Capture the cell that displays the provided text and extract its [X, Y] central coordinate. 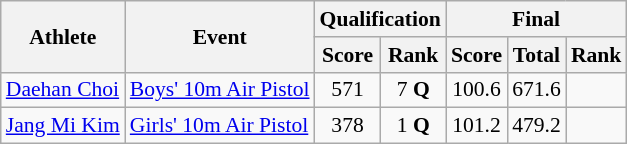
Athlete [63, 36]
378 [348, 126]
100.6 [476, 90]
Event [220, 36]
Final [536, 19]
Girls' 10m Air Pistol [220, 126]
571 [348, 90]
7 Q [414, 90]
671.6 [536, 90]
Qualification [380, 19]
1 Q [414, 126]
Daehan Choi [63, 90]
Jang Mi Kim [63, 126]
Total [536, 55]
101.2 [476, 126]
Boys' 10m Air Pistol [220, 90]
479.2 [536, 126]
